Determine the (x, y) coordinate at the center of the cell enclosing the given text.  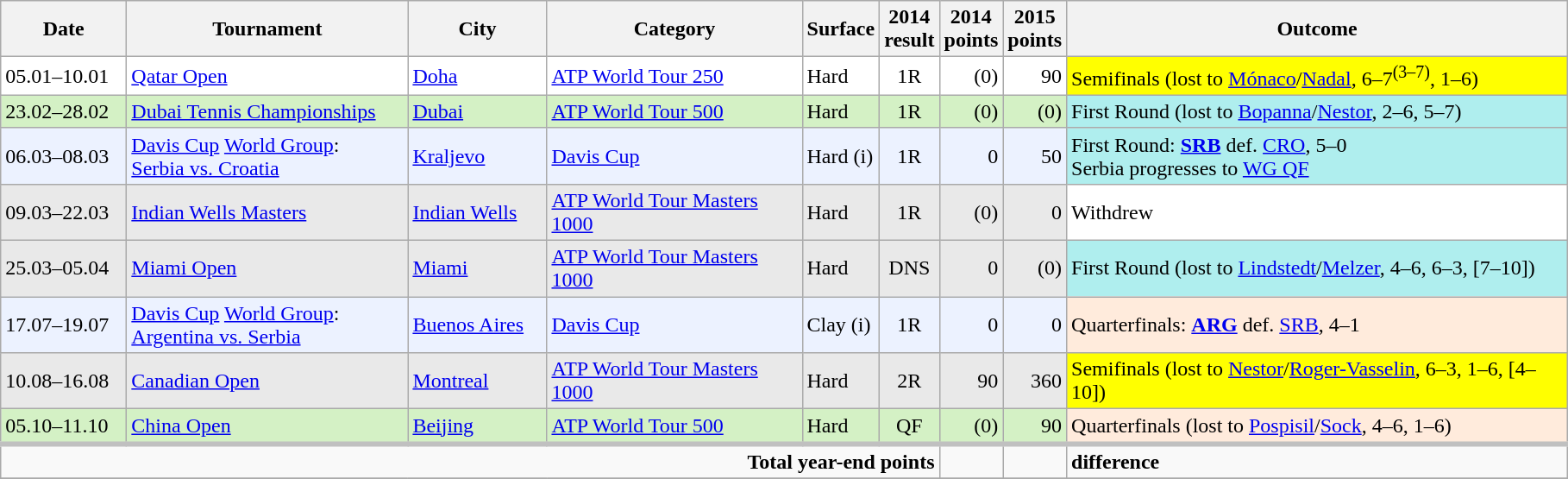
Semifinals (lost to Nestor/Roger-Vasselin, 6–3, 1–6, [4–10]) (1318, 381)
difference (1318, 461)
Indian Wells Masters (267, 212)
17.07–19.07 (64, 325)
First Round (lost to Lindstedt/Melzer, 4–6, 6–3, [7–10]) (1318, 269)
Clay (i) (841, 325)
DNS (909, 269)
First Round (lost to Bopanna/Nestor, 2–6, 5–7) (1318, 111)
05.01–10.01 (64, 76)
09.03–22.03 (64, 212)
2014 result (909, 29)
Miami (478, 269)
06.03–08.03 (64, 155)
50 (1035, 155)
Davis Cup World Group: Serbia vs. Croatia (267, 155)
Dubai Tennis Championships (267, 111)
2015 points (1035, 29)
2014 points (971, 29)
Dubai (478, 111)
Quarterfinals: ARG def. SRB, 4–1 (1318, 325)
360 (1035, 381)
Montreal (478, 381)
Beijing (478, 426)
Davis Cup World Group: Argentina vs. Serbia (267, 325)
Surface (841, 29)
2R (909, 381)
Buenos Aires (478, 325)
ATP World Tour 250 (674, 76)
Semifinals (lost to Mónaco/Nadal, 6–7(3–7), 1–6) (1318, 76)
First Round: SRB def. CRO, 5–0 Serbia progresses to WG QF (1318, 155)
Withdrew (1318, 212)
China Open (267, 426)
25.03–05.04 (64, 269)
Indian Wells (478, 212)
Outcome (1318, 29)
23.02–28.02 (64, 111)
Miami Open (267, 269)
10.08–16.08 (64, 381)
Qatar Open (267, 76)
City (478, 29)
Category (674, 29)
Quarterfinals (lost to Pospisil/Sock, 4–6, 1–6) (1318, 426)
QF (909, 426)
Kraljevo (478, 155)
Doha (478, 76)
Hard (i) (841, 155)
Total year-end points (470, 461)
Date (64, 29)
05.10–11.10 (64, 426)
Canadian Open (267, 381)
Tournament (267, 29)
